Scan for the cell matching the given text and deliver its (X, Y) coordinate at center. 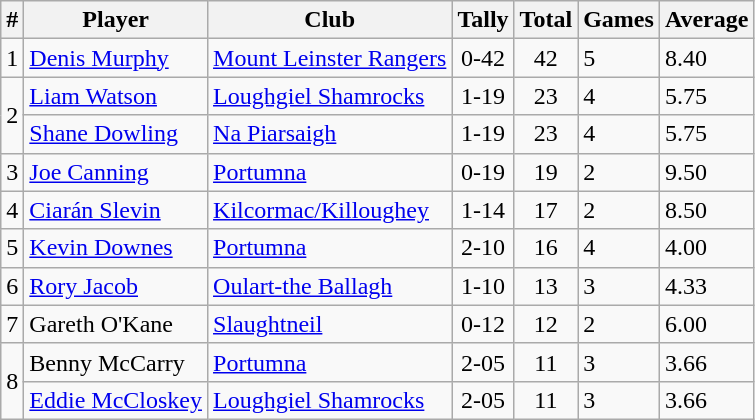
6 (12, 286)
8 (12, 381)
8.50 (706, 210)
Liam Watson (116, 96)
Eddie McCloskey (116, 400)
19 (546, 172)
0-12 (483, 324)
1-10 (483, 286)
7 (12, 324)
Player (116, 20)
Joe Canning (116, 172)
6.00 (706, 324)
1 (12, 58)
Ciarán Slevin (116, 210)
Total (546, 20)
4.00 (706, 248)
# (12, 20)
Tally (483, 20)
4.33 (706, 286)
Average (706, 20)
16 (546, 248)
0-42 (483, 58)
2-10 (483, 248)
Gareth O'Kane (116, 324)
Oulart-the Ballagh (330, 286)
8.40 (706, 58)
Shane Dowling (116, 134)
12 (546, 324)
Benny McCarry (116, 362)
Na Piarsaigh (330, 134)
Games (619, 20)
17 (546, 210)
1-14 (483, 210)
9.50 (706, 172)
Kevin Downes (116, 248)
13 (546, 286)
Slaughtneil (330, 324)
42 (546, 58)
Club (330, 20)
Mount Leinster Rangers (330, 58)
Denis Murphy (116, 58)
0-19 (483, 172)
Kilcormac/Killoughey (330, 210)
Rory Jacob (116, 286)
